Capture the cell that displays the provided text and extract its [X, Y] central coordinate. 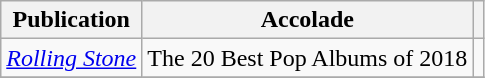
Accolade [308, 20]
Rolling Stone [72, 58]
The 20 Best Pop Albums of 2018 [308, 58]
Publication [72, 20]
